Provide the [x, y] coordinate of the cell's center where the given text is located.  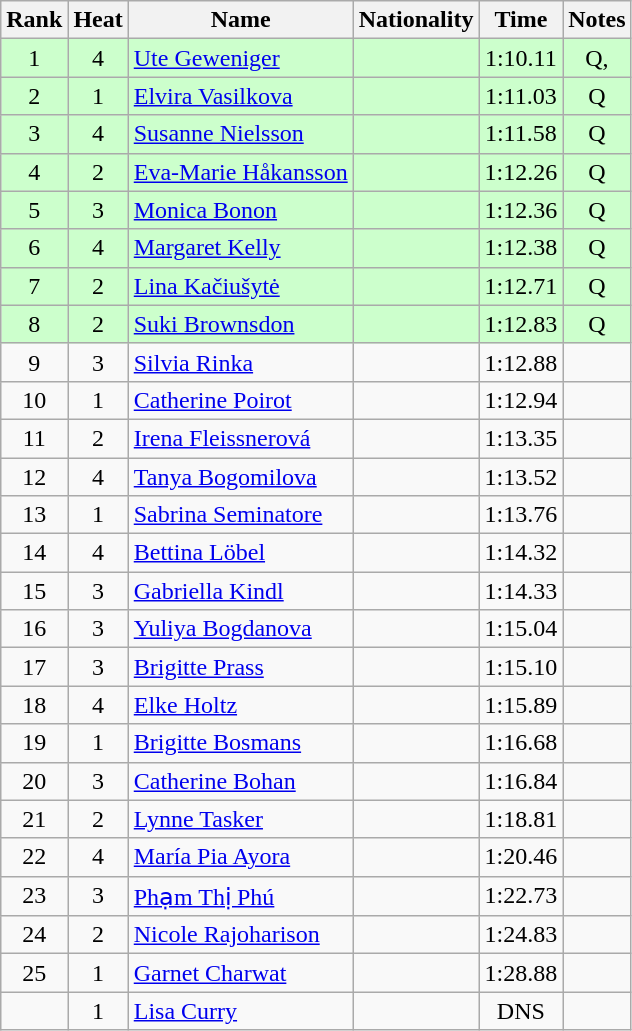
Susanne Nielsson [240, 134]
13 [34, 515]
DNS [521, 1011]
20 [34, 781]
1:13.76 [521, 515]
11 [34, 438]
Phạm Thị Phú [240, 896]
1:15.89 [521, 705]
1:28.88 [521, 973]
Lina Kačiušytė [240, 286]
22 [34, 857]
Tanya Bogomilova [240, 477]
Elke Holtz [240, 705]
12 [34, 477]
Nicole Rajoharison [240, 935]
1:12.94 [521, 400]
1:18.81 [521, 819]
Irena Fleissnerová [240, 438]
1:12.38 [521, 248]
1:12.71 [521, 286]
Catherine Bohan [240, 781]
1:14.32 [521, 553]
Name [240, 20]
1:13.35 [521, 438]
Heat [98, 20]
6 [34, 248]
16 [34, 629]
9 [34, 362]
1:11.58 [521, 134]
1:15.04 [521, 629]
Silvia Rinka [240, 362]
Nationality [416, 20]
1:14.33 [521, 591]
1:12.26 [521, 172]
21 [34, 819]
Time [521, 20]
Yuliya Bogdanova [240, 629]
8 [34, 324]
1:12.83 [521, 324]
10 [34, 400]
Rank [34, 20]
24 [34, 935]
Gabriella Kindl [240, 591]
1:13.52 [521, 477]
Ute Geweniger [240, 58]
5 [34, 210]
1:16.84 [521, 781]
19 [34, 743]
18 [34, 705]
Garnet Charwat [240, 973]
Lynne Tasker [240, 819]
Catherine Poirot [240, 400]
Q, [597, 58]
23 [34, 896]
7 [34, 286]
1:16.68 [521, 743]
14 [34, 553]
17 [34, 667]
Suki Brownsdon [240, 324]
1:12.88 [521, 362]
1:20.46 [521, 857]
María Pia Ayora [240, 857]
Brigitte Prass [240, 667]
1:12.36 [521, 210]
1:22.73 [521, 896]
Brigitte Bosmans [240, 743]
Lisa Curry [240, 1011]
1:15.10 [521, 667]
1:10.11 [521, 58]
Margaret Kelly [240, 248]
Eva-Marie Håkansson [240, 172]
25 [34, 973]
Sabrina Seminatore [240, 515]
1:11.03 [521, 96]
1:24.83 [521, 935]
15 [34, 591]
Bettina Löbel [240, 553]
Elvira Vasilkova [240, 96]
Monica Bonon [240, 210]
Notes [597, 20]
